Find where the given text appears and provide that cell's center as [x, y] coordinate. 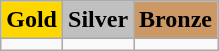
Gold [32, 20]
Bronze [176, 20]
Silver [98, 20]
